Provide the (X, Y) coordinate of the cell's center where the given text is located.  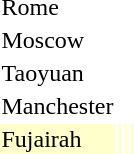
Fujairah (58, 139)
Manchester (58, 106)
Moscow (58, 40)
Taoyuan (58, 73)
